Determine the [x, y] coordinate at the center of the cell enclosing the given text.  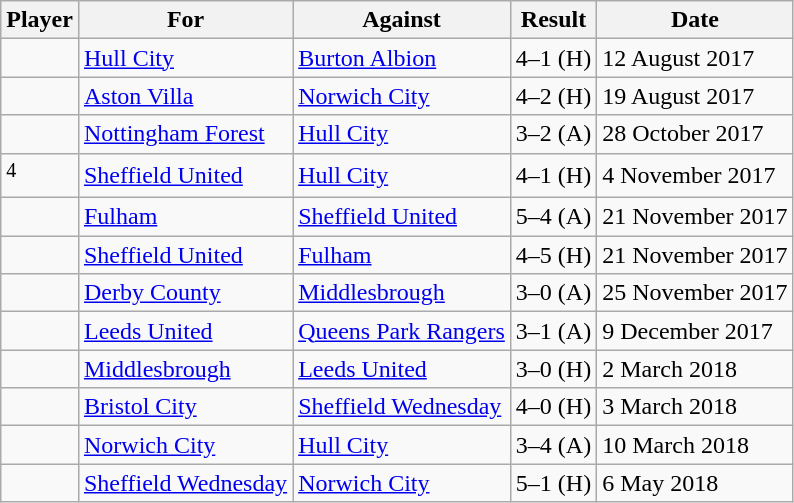
4 November 2017 [695, 176]
Burton Albion [402, 58]
10 March 2018 [695, 445]
12 August 2017 [695, 58]
3–4 (A) [553, 445]
4 [40, 176]
19 August 2017 [695, 96]
Queens Park Rangers [402, 331]
Derby County [185, 293]
Player [40, 20]
4–0 (H) [553, 407]
Result [553, 20]
3–1 (A) [553, 331]
Bristol City [185, 407]
Aston Villa [185, 96]
5–1 (H) [553, 483]
Date [695, 20]
28 October 2017 [695, 134]
3–0 (A) [553, 293]
6 May 2018 [695, 483]
For [185, 20]
25 November 2017 [695, 293]
5–4 (A) [553, 217]
3–2 (A) [553, 134]
2 March 2018 [695, 369]
3 March 2018 [695, 407]
3–0 (H) [553, 369]
9 December 2017 [695, 331]
Nottingham Forest [185, 134]
Against [402, 20]
4–2 (H) [553, 96]
4–5 (H) [553, 255]
